Search for the cell housing the specified text and yield its (x, y) center coordinate. 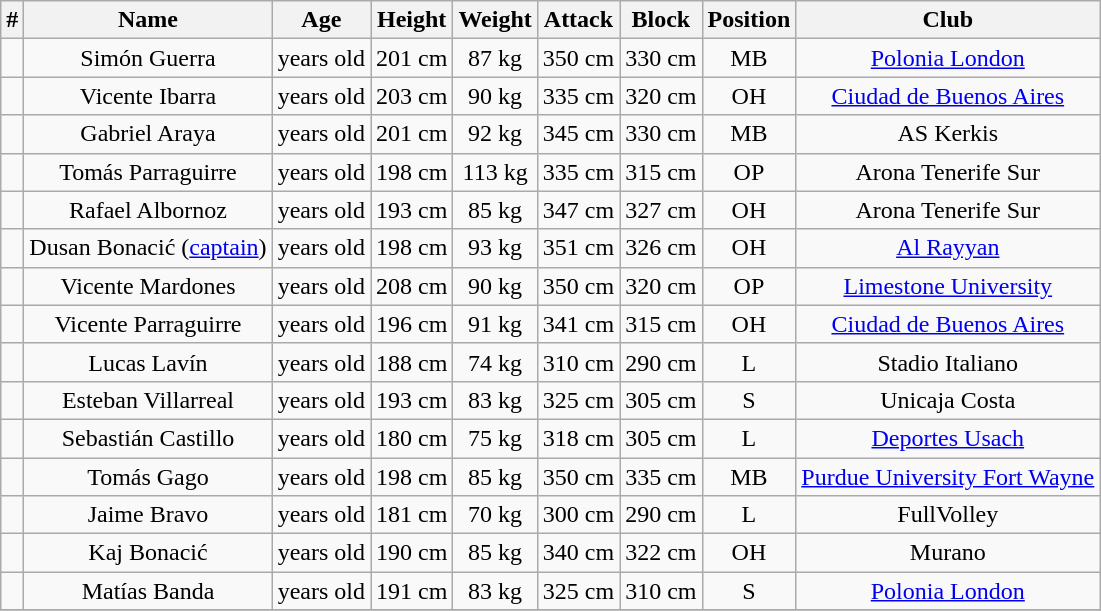
Height (411, 20)
341 cm (578, 324)
180 cm (411, 438)
Limestone University (948, 286)
Matías Banda (148, 591)
Stadio Italiano (948, 362)
# (12, 20)
196 cm (411, 324)
Block (661, 20)
Purdue University Fort Wayne (948, 477)
91 kg (495, 324)
Sebastián Castillo (148, 438)
Vicente Parraguirre (148, 324)
92 kg (495, 134)
188 cm (411, 362)
351 cm (578, 248)
322 cm (661, 553)
300 cm (578, 515)
181 cm (411, 515)
Attack (578, 20)
Vicente Mardones (148, 286)
Age (321, 20)
Esteban Villarreal (148, 400)
Lucas Lavín (148, 362)
74 kg (495, 362)
327 cm (661, 210)
93 kg (495, 248)
Kaj Bonacić (148, 553)
Name (148, 20)
Deportes Usach (948, 438)
Unicaja Costa (948, 400)
Tomás Parraguirre (148, 172)
191 cm (411, 591)
113 kg (495, 172)
190 cm (411, 553)
345 cm (578, 134)
Rafael Albornoz (148, 210)
Al Rayyan (948, 248)
326 cm (661, 248)
347 cm (578, 210)
AS Kerkis (948, 134)
70 kg (495, 515)
Jaime Bravo (148, 515)
Simón Guerra (148, 58)
Vicente Ibarra (148, 96)
340 cm (578, 553)
Dusan Bonacić (captain) (148, 248)
Tomás Gago (148, 477)
87 kg (495, 58)
Weight (495, 20)
75 kg (495, 438)
FullVolley (948, 515)
318 cm (578, 438)
203 cm (411, 96)
Gabriel Araya (148, 134)
208 cm (411, 286)
Club (948, 20)
Murano (948, 553)
Position (749, 20)
